Scan for the cell matching the given text and deliver its (X, Y) coordinate at center. 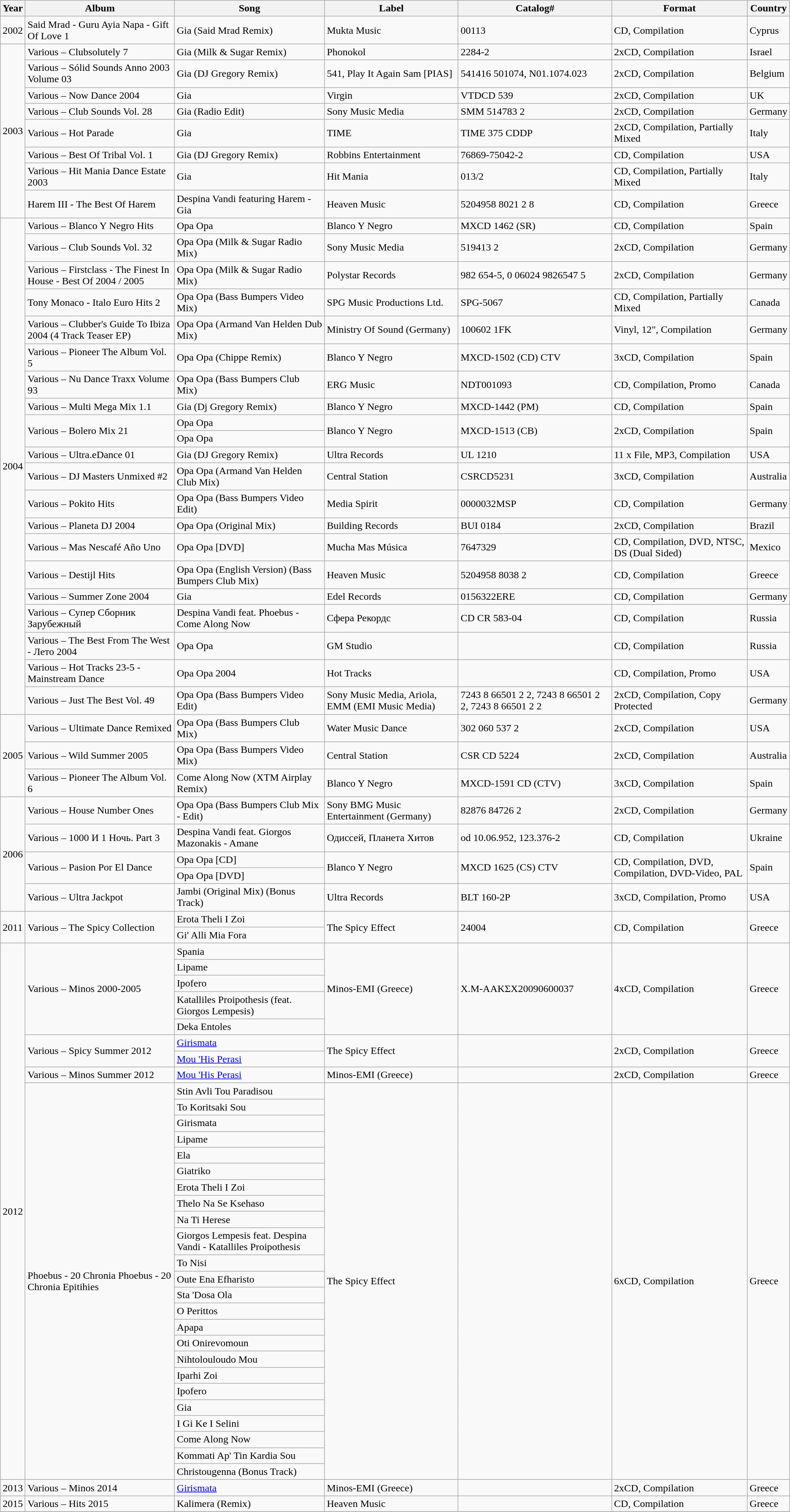
Various – Destijl Hits (100, 574)
Despina Vandi feat. Giorgos Mazonakis - Amane (249, 838)
2015 (13, 1504)
Deka Entoles (249, 1027)
Various – Sólid Sounds Anno 2003 Volume 03 (100, 73)
Oti Onirevomoun (249, 1343)
Various – Pokito Hits (100, 504)
Kalimera (Remix) (249, 1504)
Jambi (Original Mix) (Bonus Track) (249, 897)
MXCD-1502 (CD) CTV (535, 358)
Tony Monaco - Italo Euro Hits 2 (100, 303)
982 654-5, 0 06024 9826547 5 (535, 275)
MXCD 1625 (CS) CTV (535, 868)
MXCD-1513 (CB) (535, 431)
Various – Blanco Y Negro Hits (100, 226)
Cyprus (768, 30)
Various – Minos 2014 (100, 1488)
7647329 (535, 547)
82876 84726 2 (535, 811)
0156322ERE (535, 596)
Opa Opa (Armand Van Helden Dub Mix) (249, 330)
Various – Hits 2015 (100, 1504)
Various – Minos 2000-2005 (100, 989)
100602 1FK (535, 330)
Various – Pioneer The Album Vol. 6 (100, 783)
Come Along Now (249, 1439)
Nihtolouloudo Mou (249, 1359)
MXCD-1442 (PM) (535, 407)
Katalliles Proipothesis (feat. Giorgos Lempesis) (249, 1005)
Na Ti Herese (249, 1219)
Various – Bolero Mix 21 (100, 431)
Ministry Of Sound (Germany) (392, 330)
Various – Супер Сборник Зарубежный (100, 618)
SMM 514783 2 (535, 111)
Christougenna (Bonus Track) (249, 1472)
Various – Ultimate Dance Remixed (100, 728)
7243 8 66501 2 2, 7243 8 66501 2 2, 7243 8 66501 2 2 (535, 701)
MXCD-1591 CD (CTV) (535, 783)
Giatriko (249, 1171)
Various – Hit Mania Dance Estate 2003 (100, 176)
Building Records (392, 526)
2284-2 (535, 52)
2011 (13, 927)
Giorgos Lempesis feat. Despina Vandi - Katalliles Proipothesis (249, 1241)
I Gi Ke I Selini (249, 1423)
Country (768, 8)
Edel Records (392, 596)
UK (768, 95)
2xCD, Compilation, Partially Mixed (679, 133)
BLT 160-2P (535, 897)
Sony BMG Music Entertainment (Germany) (392, 811)
Various – Clubber's Guide To Ibiza 2004 (4 Track Teaser EP) (100, 330)
Thelo Na Se Ksehaso (249, 1203)
Media Spirit (392, 504)
Apapa (249, 1327)
Hot Tracks (392, 673)
TIME (392, 133)
TIME 375 CDDP (535, 133)
Iparhi Zoi (249, 1375)
To Koritsaki Sou (249, 1107)
Gia (Milk & Sugar Remix) (249, 52)
UL 1210 (535, 455)
Various – Clubsolutely 7 (100, 52)
Sony Music Media, Ariola, EMM (EMI Music Media) (392, 701)
Phonokol (392, 52)
Сфера Рекордс (392, 618)
ERG Music (392, 385)
2012 (13, 1211)
CSR CD 5224 (535, 756)
Mucha Mas Música (392, 547)
Opa Opa [CD] (249, 860)
Various – 1000 И 1 Ночь. Part 3 (100, 838)
2006 (13, 854)
Various – Nu Dance Traxx Volume 93 (100, 385)
013/2 (535, 176)
Various – Hot Parade (100, 133)
Various – Best Of Tribal Vol. 1 (100, 155)
Одиссей, Планета Хитов (392, 838)
Belgium (768, 73)
Format (679, 8)
Water Music Dance (392, 728)
Mukta Music (392, 30)
Various – Summer Zone 2004 (100, 596)
2004 (13, 466)
Opa Opa (English Version) (Bass Bumpers Club Mix) (249, 574)
2013 (13, 1488)
0000032MSP (535, 504)
Ukraine (768, 838)
To Nisi (249, 1263)
Despina Vandi feat. Phoebus - Come Along Now (249, 618)
Opa Opa (Armand Van Helden Club Mix) (249, 477)
Album (100, 8)
Polystar Records (392, 275)
Label (392, 8)
541416 501074, N01.1074.023 (535, 73)
Various – Planeta DJ 2004 (100, 526)
MXCD 1462 (SR) (535, 226)
SPG Music Productions Ltd. (392, 303)
Various – The Spicy Collection (100, 927)
Said Mrad - Guru Ayia Napa - Gift Of Love 1 (100, 30)
2xCD, Compilation, Copy Protected (679, 701)
Harem III - The Best Of Harem (100, 204)
2002 (13, 30)
Various – DJ Masters Unmixed #2 (100, 477)
Various – The Best From The West - Лето 2004 (100, 645)
519413 2 (535, 247)
6xCD, Compilation (679, 1281)
NDT001093 (535, 385)
Various – Pasion Por El Dance (100, 868)
Χ.Μ-ΑΑΚΣΧ20090600037 (535, 989)
Spania (249, 951)
Brazil (768, 526)
2003 (13, 131)
Various – Ultra Jackpot (100, 897)
Various – Firstclass - The Finest In House - Best Of 2004 / 2005 (100, 275)
Opa Opa 2004 (249, 673)
Various – Minos Summer 2012 (100, 1075)
4xCD, Compilation (679, 989)
Gia (Radio Edit) (249, 111)
Gi' Alli Mia Fora (249, 935)
SPG-5067 (535, 303)
541, Play It Again Sam [PIAS] (392, 73)
Various – Wild Summer 2005 (100, 756)
Stin Avli Tou Paradisou (249, 1091)
Robbins Entertainment (392, 155)
Year (13, 8)
Gia (Dj Gregory Remix) (249, 407)
Song (249, 8)
302 060 537 2 (535, 728)
Sta 'Dosa Ola (249, 1295)
Various – Just The Best Vol. 49 (100, 701)
Despina Vandi featuring Harem - Gia (249, 204)
Phoebus - 20 Chronia Phoebus - 20 Chronia Epitihies (100, 1281)
Hit Mania (392, 176)
Various – Multi Mega Mix 1.1 (100, 407)
VTDCD 539 (535, 95)
00113 (535, 30)
2005 (13, 756)
3xCD, Compilation, Promo (679, 897)
Various – House Number Ones (100, 811)
Various – Mas Nescafé Año Uno (100, 547)
Various – Club Sounds Vol. 28 (100, 111)
CD CR 583-04 (535, 618)
O Perittos (249, 1311)
CD, Compilation, DVD, Compilation, DVD-Video, PAL (679, 868)
Vinyl, 12", Compilation (679, 330)
GM Studio (392, 645)
24004 (535, 927)
Opa Opa (Original Mix) (249, 526)
Gia (Said Mrad Remix) (249, 30)
Kommati Ap' Tin Kardia Sou (249, 1455)
5204958 8038 2 (535, 574)
Various – Club Sounds Vol. 32 (100, 247)
5204958 8021 2 8 (535, 204)
Oute Ena Efharisto (249, 1279)
od 10.06.952, 123.376-2 (535, 838)
Come Along Now (XTM Airplay Remix) (249, 783)
BUI 0184 (535, 526)
76869-75042-2 (535, 155)
Opa Opa (Bass Bumpers Club Mix - Edit) (249, 811)
Various – Spicy Summer 2012 (100, 1051)
Opa Opa (Chippe Remix) (249, 358)
Various – Now Dance 2004 (100, 95)
Ela (249, 1155)
CD, Compilation, DVD, NTSC, DS (Dual Sided) (679, 547)
Various – Ultra.eDance 01 (100, 455)
11 x File, MP3, Compilation (679, 455)
Virgin (392, 95)
CSRCD5231 (535, 477)
Various – Pioneer The Album Vol. 5 (100, 358)
Mexico (768, 547)
Catalog# (535, 8)
Israel (768, 52)
Various – Hot Tracks 23-5 - Mainstream Dance (100, 673)
